Detect which cell encompasses the target text, then output its [x, y] center coordinate. 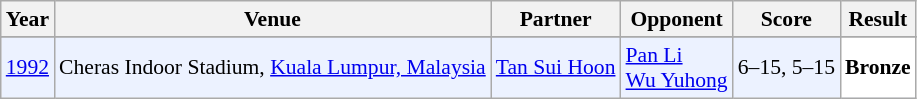
Partner [556, 19]
Score [786, 19]
Tan Sui Hoon [556, 68]
6–15, 5–15 [786, 68]
Bronze [878, 68]
Year [28, 19]
Pan Li Wu Yuhong [677, 68]
Result [878, 19]
1992 [28, 68]
Venue [272, 19]
Opponent [677, 19]
Cheras Indoor Stadium, Kuala Lumpur, Malaysia [272, 68]
